From the cell containing the given text, extract its center point as [X, Y] coordinate. 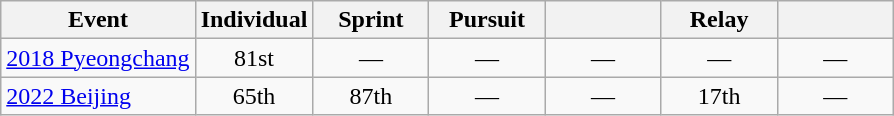
87th [371, 96]
81st [254, 58]
Relay [719, 20]
Sprint [371, 20]
2022 Beijing [98, 96]
Event [98, 20]
65th [254, 96]
17th [719, 96]
2018 Pyeongchang [98, 58]
Individual [254, 20]
Pursuit [487, 20]
